Extract the [x, y] coordinate from the center of the cell holding the provided text.  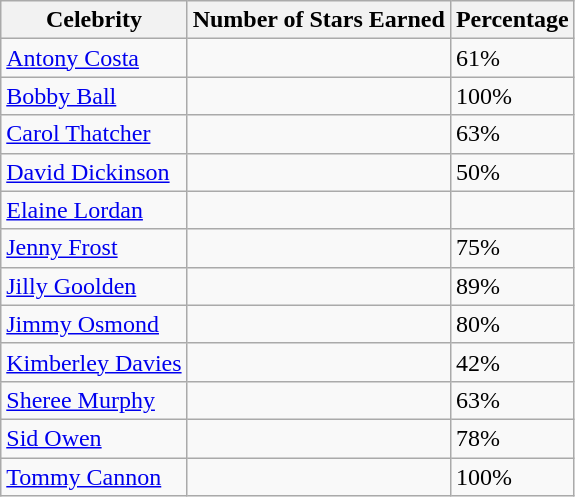
Jilly Goolden [94, 286]
75% [512, 248]
78% [512, 438]
Elaine Lordan [94, 210]
Sheree Murphy [94, 400]
61% [512, 58]
Bobby Ball [94, 96]
Tommy Cannon [94, 477]
David Dickinson [94, 172]
Celebrity [94, 20]
80% [512, 324]
42% [512, 362]
Carol Thatcher [94, 134]
Antony Costa [94, 58]
Number of Stars Earned [318, 20]
50% [512, 172]
Sid Owen [94, 438]
Jenny Frost [94, 248]
Percentage [512, 20]
89% [512, 286]
Kimberley Davies [94, 362]
Jimmy Osmond [94, 324]
